Return [X, Y] of the center of cell containing provided text 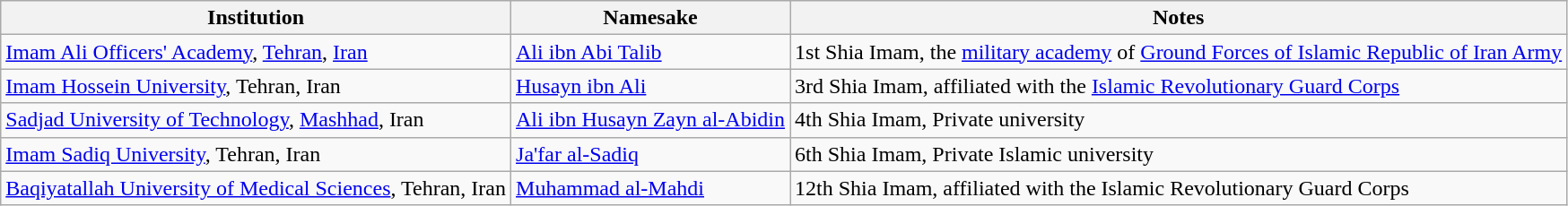
3rd Shia Imam, affiliated with the Islamic Revolutionary Guard Corps [1179, 86]
Imam Hossein University, Tehran, Iran [257, 86]
Notes [1179, 18]
Imam Ali Officers' Academy, Tehran, Iran [257, 52]
Imam Sadiq University, Tehran, Iran [257, 154]
Ali ibn Husayn Zayn al-Abidin [651, 120]
1st Shia Imam, the military academy of Ground Forces of Islamic Republic of Iran Army [1179, 52]
Muhammad al-Mahdi [651, 188]
Husayn ibn Ali [651, 86]
Ja'far al-Sadiq [651, 154]
4th Shia Imam, Private university [1179, 120]
Ali ibn Abi Talib [651, 52]
6th Shia Imam, Private Islamic university [1179, 154]
Namesake [651, 18]
Baqiyatallah University of Medical Sciences, Tehran, Iran [257, 188]
Institution [257, 18]
12th Shia Imam, affiliated with the Islamic Revolutionary Guard Corps [1179, 188]
Sadjad University of Technology, Mashhad, Iran [257, 120]
